Locate the cell with the specified text and output its (X, Y) center coordinate. 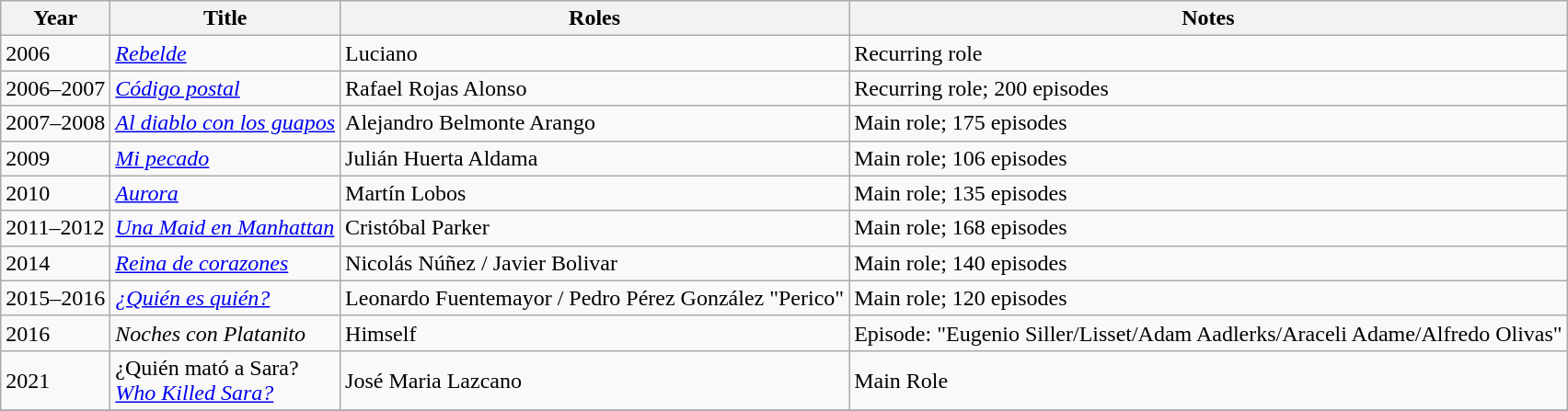
2021 (55, 381)
2007–2008 (55, 123)
Main role; 140 episodes (1208, 263)
2010 (55, 193)
Código postal (225, 88)
2006 (55, 53)
Noches con Platanito (225, 333)
Main role; 120 episodes (1208, 298)
¿Quién es quién? (225, 298)
Episode: "Eugenio Siller/Lisset/Adam Aadlerks/Araceli Adame/Alfredo Olivas" (1208, 333)
2016 (55, 333)
Title (225, 18)
2009 (55, 158)
Aurora (225, 193)
Reina de corazones (225, 263)
Himself (594, 333)
Rebelde (225, 53)
2014 (55, 263)
José Maria Lazcano (594, 381)
Mi pecado (225, 158)
Main role; 168 episodes (1208, 228)
Recurring role; 200 episodes (1208, 88)
2011–2012 (55, 228)
Notes (1208, 18)
Cristóbal Parker (594, 228)
Luciano (594, 53)
Main role; 135 episodes (1208, 193)
2015–2016 (55, 298)
Year (55, 18)
Una Maid en Manhattan (225, 228)
2006–2007 (55, 88)
¿Quién mató a Sara?Who Killed Sara? (225, 381)
Main role; 175 episodes (1208, 123)
Rafael Rojas Alonso (594, 88)
Roles (594, 18)
Main Role (1208, 381)
Al diablo con los guapos (225, 123)
Leonardo Fuentemayor / Pedro Pérez González "Perico" (594, 298)
Alejandro Belmonte Arango (594, 123)
Main role; 106 episodes (1208, 158)
Recurring role (1208, 53)
Julián Huerta Aldama (594, 158)
Martín Lobos (594, 193)
Nicolás Núñez / Javier Bolivar (594, 263)
